For the text-containing cell, return its midpoint in [x, y] coordinate format. 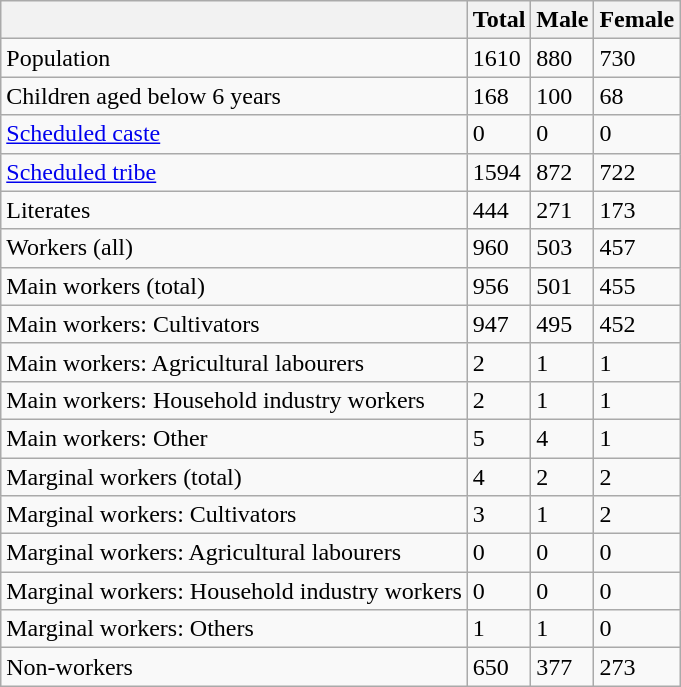
Main workers: Agricultural labourers [234, 362]
501 [562, 286]
503 [562, 248]
1594 [499, 172]
68 [637, 96]
173 [637, 210]
271 [562, 210]
947 [499, 324]
956 [499, 286]
Main workers: Cultivators [234, 324]
Marginal workers (total) [234, 477]
Marginal workers: Household industry workers [234, 591]
457 [637, 248]
Non-workers [234, 667]
377 [562, 667]
730 [637, 58]
Marginal workers: Cultivators [234, 515]
444 [499, 210]
Marginal workers: Others [234, 629]
650 [499, 667]
Children aged below 6 years [234, 96]
960 [499, 248]
100 [562, 96]
3 [499, 515]
Female [637, 20]
Main workers (total) [234, 286]
5 [499, 438]
455 [637, 286]
Marginal workers: Agricultural labourers [234, 553]
722 [637, 172]
Scheduled caste [234, 134]
Workers (all) [234, 248]
872 [562, 172]
Scheduled tribe [234, 172]
1610 [499, 58]
Main workers: Other [234, 438]
273 [637, 667]
Literates [234, 210]
495 [562, 324]
Total [499, 20]
Population [234, 58]
880 [562, 58]
168 [499, 96]
Main workers: Household industry workers [234, 400]
452 [637, 324]
Male [562, 20]
